Determine the (x, y) coordinate at the center of the cell enclosing the given text.  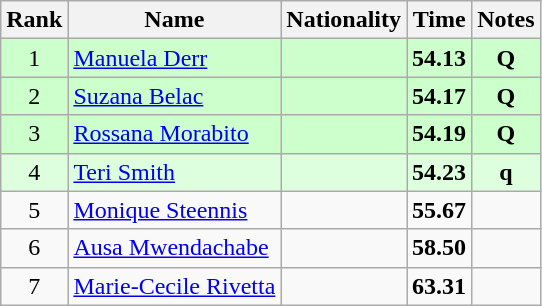
55.67 (440, 210)
1 (34, 58)
Monique Steennis (174, 210)
Notes (506, 20)
54.19 (440, 134)
Name (174, 20)
2 (34, 96)
54.17 (440, 96)
5 (34, 210)
Time (440, 20)
63.31 (440, 286)
Manuela Derr (174, 58)
Nationality (344, 20)
6 (34, 248)
Ausa Mwendachabe (174, 248)
4 (34, 172)
54.23 (440, 172)
q (506, 172)
3 (34, 134)
Marie-Cecile Rivetta (174, 286)
7 (34, 286)
54.13 (440, 58)
Suzana Belac (174, 96)
Rank (34, 20)
Teri Smith (174, 172)
Rossana Morabito (174, 134)
58.50 (440, 248)
